Return the (X, Y) coordinate for the center point of the cell that contains the specified text.  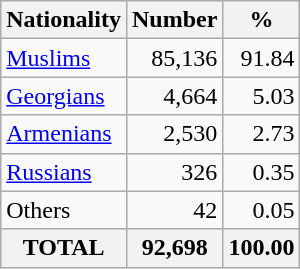
Others (64, 210)
0.05 (262, 210)
Nationality (64, 20)
Muslims (64, 58)
TOTAL (64, 248)
2.73 (262, 134)
2,530 (174, 134)
5.03 (262, 96)
Russians (64, 172)
42 (174, 210)
326 (174, 172)
Number (174, 20)
Armenians (64, 134)
92,698 (174, 248)
85,136 (174, 58)
0.35 (262, 172)
4,664 (174, 96)
Georgians (64, 96)
91.84 (262, 58)
100.00 (262, 248)
% (262, 20)
